Find where the given text appears and provide that cell's center as (X, Y) coordinate. 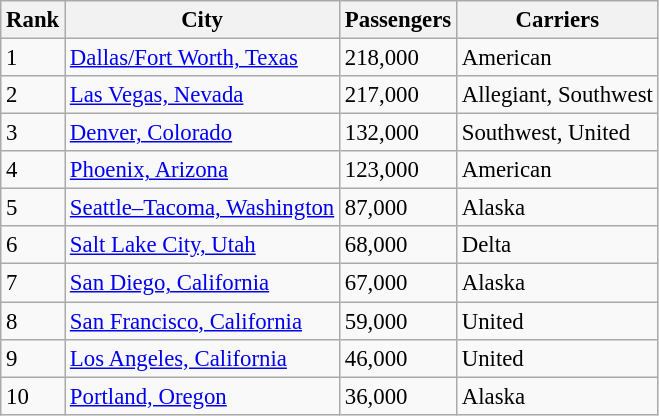
Portland, Oregon (202, 396)
Passengers (398, 20)
8 (33, 321)
217,000 (398, 95)
67,000 (398, 283)
36,000 (398, 396)
68,000 (398, 245)
Dallas/Fort Worth, Texas (202, 58)
3 (33, 133)
46,000 (398, 358)
Carriers (557, 20)
Las Vegas, Nevada (202, 95)
87,000 (398, 208)
4 (33, 170)
Phoenix, Arizona (202, 170)
Southwest, United (557, 133)
6 (33, 245)
San Francisco, California (202, 321)
1 (33, 58)
2 (33, 95)
123,000 (398, 170)
218,000 (398, 58)
Los Angeles, California (202, 358)
San Diego, California (202, 283)
City (202, 20)
9 (33, 358)
Rank (33, 20)
5 (33, 208)
Seattle–Tacoma, Washington (202, 208)
Salt Lake City, Utah (202, 245)
Delta (557, 245)
Allegiant, Southwest (557, 95)
Denver, Colorado (202, 133)
59,000 (398, 321)
7 (33, 283)
132,000 (398, 133)
10 (33, 396)
